Determine the (x, y) coordinate at the center of the cell enclosing the given text.  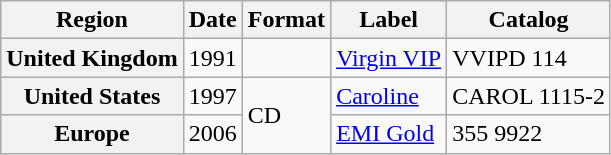
1997 (212, 96)
EMI Gold (389, 134)
CAROL 1115-2 (529, 96)
CD (286, 115)
355 9922 (529, 134)
Label (389, 20)
1991 (212, 58)
Region (92, 20)
Catalog (529, 20)
United States (92, 96)
2006 (212, 134)
Europe (92, 134)
Caroline (389, 96)
Virgin VIP (389, 58)
Format (286, 20)
Date (212, 20)
VVIPD 114 (529, 58)
United Kingdom (92, 58)
